Identify which cell holds the provided text, then report its [x, y] central coordinate. 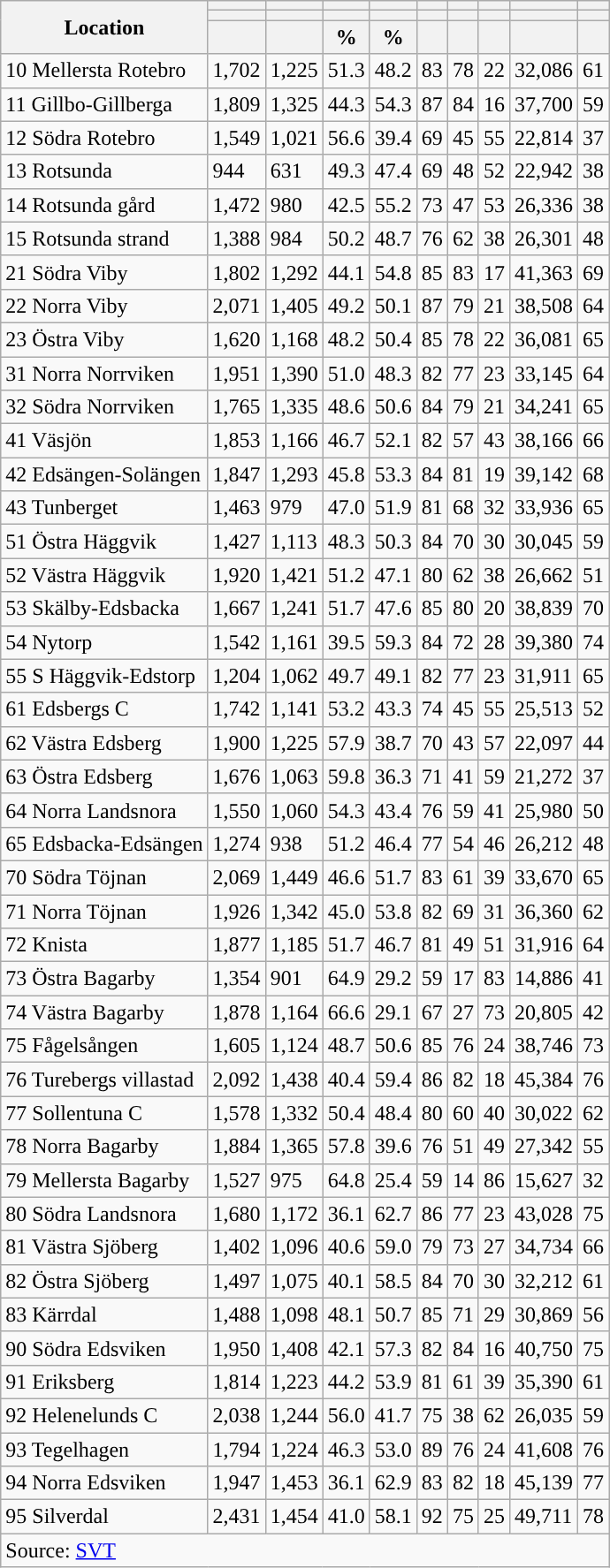
54 [463, 844]
53.0 [393, 1450]
14 Rotsunda gård [104, 205]
1,794 [237, 1450]
29 [493, 1314]
1,204 [237, 676]
57.9 [347, 743]
41.7 [393, 1415]
1,060 [294, 810]
1,951 [237, 374]
26,212 [545, 844]
50.1 [393, 306]
1,765 [237, 407]
1,950 [237, 1348]
59.8 [347, 776]
12 Södra Rotebro [104, 138]
32,086 [545, 71]
50.3 [393, 542]
23 Östra Viby [104, 339]
42 Edsängen-Solängen [104, 474]
62.7 [393, 1214]
10 Mellersta Rotebro [104, 71]
1,166 [294, 441]
57.8 [347, 1147]
20,805 [545, 1012]
13 Rotsunda [104, 171]
76 Turebergs villastad [104, 1079]
51.9 [393, 508]
1,141 [294, 709]
1,847 [237, 474]
35,390 [545, 1382]
81 Västra Sjöberg [104, 1247]
53 [493, 205]
22,814 [545, 138]
1,809 [237, 104]
93 Tegelhagen [104, 1450]
21,272 [545, 776]
63 Östra Edsberg [104, 776]
92 [431, 1517]
1,620 [237, 339]
1,168 [294, 339]
1,098 [294, 1314]
54.8 [393, 272]
47 [463, 205]
2,038 [237, 1415]
944 [237, 171]
40.6 [347, 1247]
31,911 [545, 676]
1,453 [294, 1483]
1,667 [237, 609]
28 [493, 642]
1,223 [294, 1382]
47.4 [393, 171]
41 Väsjön [104, 441]
30,869 [545, 1314]
59.3 [393, 642]
49.2 [347, 306]
75 Fågelsången [104, 1046]
21 Södra Viby [104, 272]
25 [493, 1517]
1,742 [237, 709]
1,332 [294, 1113]
1,021 [294, 138]
55.2 [393, 205]
61 Edsbergs C [104, 709]
14 [463, 1180]
1,550 [237, 810]
1,390 [294, 374]
79 Mellersta Bagarby [104, 1180]
49.3 [347, 171]
41.0 [347, 1517]
1,488 [237, 1314]
39,380 [545, 642]
1,224 [294, 1450]
55 S Häggvik-Edstorp [104, 676]
64.9 [347, 979]
11 Gillbo-Gillberga [104, 104]
32,212 [545, 1281]
1,427 [237, 542]
53 Skälby-Edsbacka [104, 609]
72 [463, 642]
42.1 [347, 1348]
2,069 [237, 877]
26,662 [545, 575]
1,421 [294, 575]
42 [594, 1012]
1,920 [237, 575]
1,365 [294, 1147]
44.2 [347, 1382]
40 [493, 1113]
56 [594, 1314]
980 [294, 205]
1,335 [294, 407]
89 [431, 1450]
1,877 [237, 945]
44.3 [347, 104]
29.2 [393, 979]
51.3 [347, 71]
83 Kärrdal [104, 1314]
31 Norra Norrviken [104, 374]
64 Norra Landsnora [104, 810]
31 [493, 911]
938 [294, 844]
62 Västra Edsberg [104, 743]
1,063 [294, 776]
46.4 [393, 844]
42.5 [347, 205]
39.4 [393, 138]
48.6 [347, 407]
25,513 [545, 709]
71 Norra Töjnan [104, 911]
78 Norra Bagarby [104, 1147]
36.3 [393, 776]
41,608 [545, 1450]
37,700 [545, 104]
1,292 [294, 272]
984 [294, 239]
39.5 [347, 642]
1,185 [294, 945]
80 Södra Landsnora [104, 1214]
1,172 [294, 1214]
43.3 [393, 709]
50.7 [393, 1314]
54 Nytorp [104, 642]
50.2 [347, 239]
1,454 [294, 1517]
1,449 [294, 877]
22 Norra Viby [104, 306]
77 Sollentuna C [104, 1113]
30,022 [545, 1113]
20 [493, 609]
52 Västra Häggvik [104, 575]
1,342 [294, 911]
975 [294, 1180]
57.3 [393, 1348]
50 [594, 810]
22,097 [545, 743]
40,750 [545, 1348]
1,161 [294, 642]
47.6 [393, 609]
46 [493, 844]
41,363 [545, 272]
22,942 [545, 171]
1,354 [237, 979]
67 [431, 1012]
631 [294, 171]
60 [463, 1113]
94 Norra Edsviken [104, 1483]
45.8 [347, 474]
64.8 [347, 1180]
53.8 [393, 911]
1,438 [294, 1079]
45,139 [545, 1483]
26,301 [545, 239]
2,431 [237, 1517]
34,734 [545, 1247]
38,508 [545, 306]
31,916 [545, 945]
49,711 [545, 1517]
25,980 [545, 810]
1,676 [237, 776]
70 Södra Töjnan [104, 877]
1,293 [294, 474]
33,670 [545, 877]
39,142 [545, 474]
45,384 [545, 1079]
1,274 [237, 844]
56.6 [347, 138]
92 Helenelunds C [104, 1415]
1,853 [237, 441]
49.1 [393, 676]
1,814 [237, 1382]
979 [294, 508]
51 Östra Häggvik [104, 542]
1,075 [294, 1281]
52.1 [393, 441]
1,472 [237, 205]
1,325 [294, 104]
59.4 [393, 1079]
14,886 [545, 979]
15,627 [545, 1180]
33,145 [545, 374]
1,388 [237, 239]
36,081 [545, 339]
1,702 [237, 71]
1,164 [294, 1012]
39.6 [393, 1147]
43.4 [393, 810]
1,900 [237, 743]
58.5 [393, 1281]
48.4 [393, 1113]
1,124 [294, 1046]
2,092 [237, 1079]
1,113 [294, 542]
47.1 [393, 575]
1,878 [237, 1012]
46.6 [347, 877]
1,241 [294, 609]
74 Västra Bagarby [104, 1012]
53.3 [393, 474]
44 [594, 743]
48.1 [347, 1314]
30,045 [545, 542]
1,408 [294, 1348]
1,463 [237, 508]
62.9 [393, 1483]
1,062 [294, 676]
1,405 [294, 306]
43 Tunberget [104, 508]
90 Södra Edsviken [104, 1348]
59.0 [393, 1247]
1,802 [237, 272]
Source: SVT [305, 1550]
40.4 [347, 1079]
1,947 [237, 1483]
72 Knista [104, 945]
40.1 [347, 1281]
38,166 [545, 441]
73 Östra Bagarby [104, 979]
56.0 [347, 1415]
1,096 [294, 1247]
1,542 [237, 642]
1,497 [237, 1281]
65 Edsbacka-Edsängen [104, 844]
2,071 [237, 306]
38,746 [545, 1046]
51.0 [347, 374]
91 Eriksberg [104, 1382]
53.9 [393, 1382]
34,241 [545, 407]
1,680 [237, 1214]
1,244 [294, 1415]
19 [493, 474]
1,527 [237, 1180]
43,028 [545, 1214]
38.7 [393, 743]
58.1 [393, 1517]
47.0 [347, 508]
1,884 [237, 1147]
38,839 [545, 609]
36,360 [545, 911]
29.1 [393, 1012]
45.0 [347, 911]
1,605 [237, 1046]
15 Rotsunda strand [104, 239]
27,342 [545, 1147]
53.2 [347, 709]
33,936 [545, 508]
66.6 [347, 1012]
1,549 [237, 138]
25.4 [393, 1180]
901 [294, 979]
Location [104, 27]
44.1 [347, 272]
95 Silverdal [104, 1517]
26,035 [545, 1415]
1,578 [237, 1113]
1,402 [237, 1247]
32 Södra Norrviken [104, 407]
82 Östra Sjöberg [104, 1281]
1,926 [237, 911]
26,336 [545, 205]
46.3 [347, 1450]
49.7 [347, 676]
